Identify which cell holds the provided text, then report its [x, y] central coordinate. 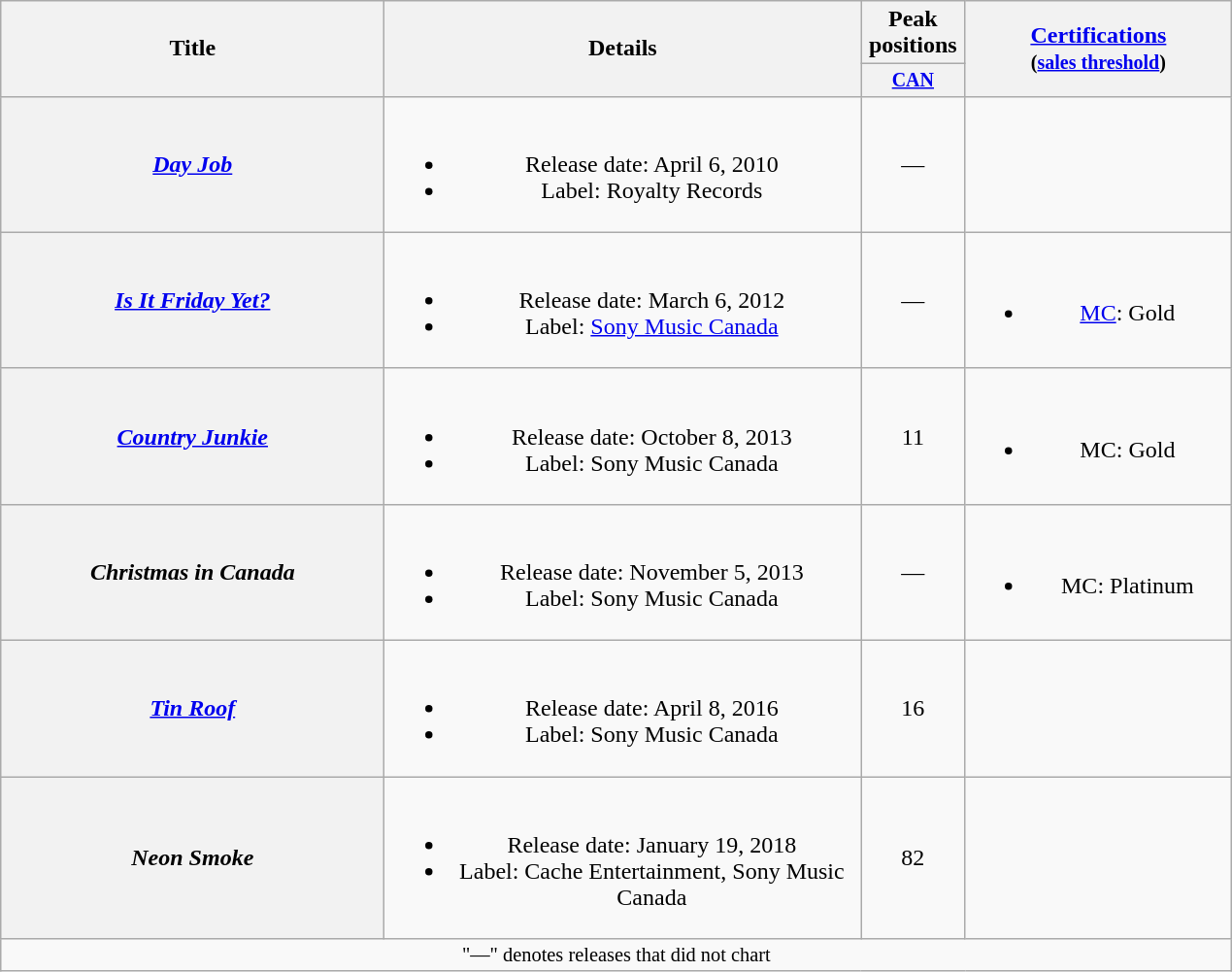
Release date: April 6, 2010Label: Royalty Records [623, 164]
Is It Friday Yet? [192, 300]
Release date: November 5, 2013Label: Sony Music Canada [623, 572]
CAN [913, 80]
Neon Smoke [192, 858]
16 [913, 709]
Country Junkie [192, 436]
Certifications(sales threshold) [1099, 49]
Release date: March 6, 2012Label: Sony Music Canada [623, 300]
Day Job [192, 164]
82 [913, 858]
Release date: October 8, 2013Label: Sony Music Canada [623, 436]
Release date: January 19, 2018Label: Cache Entertainment, Sony Music Canada [623, 858]
11 [913, 436]
Peak positions [913, 33]
Tin Roof [192, 709]
Title [192, 49]
MC: Platinum [1099, 572]
Christmas in Canada [192, 572]
Details [623, 49]
"—" denotes releases that did not chart [616, 955]
Release date: April 8, 2016Label: Sony Music Canada [623, 709]
